Provide the [x, y] coordinate of the cell's center where the given text is located.  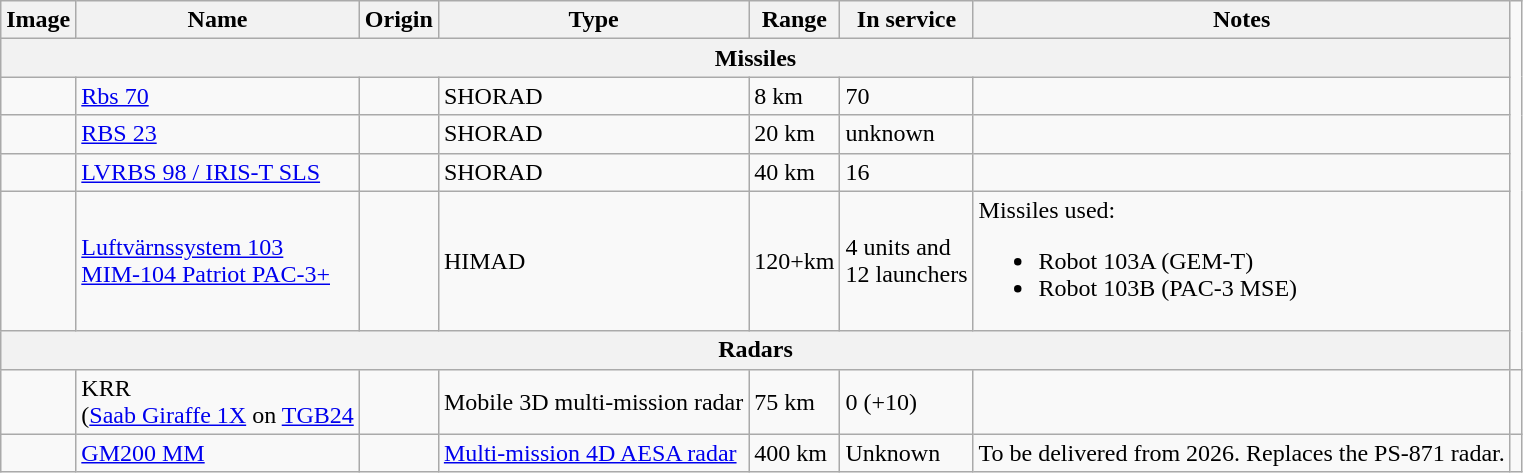
20 km [794, 134]
HIMAD [593, 261]
8 km [794, 96]
Missiles used:Robot 103A (GEM-T)Robot 103B (PAC-3 MSE) [1242, 261]
Multi-mission 4D AESA radar [593, 453]
16 [906, 172]
Origin [398, 20]
0 (+10) [906, 402]
40 km [794, 172]
GM200 MM [218, 453]
Name [218, 20]
70 [906, 96]
In service [906, 20]
Rbs 70 [218, 96]
RBS 23 [218, 134]
To be delivered from 2026. Replaces the PS-871 radar. [1242, 453]
KRR(Saab Giraffe 1X on TGB24 [218, 402]
Missiles [756, 58]
Mobile 3D multi-mission radar [593, 402]
Unknown [906, 453]
Type [593, 20]
unknown [906, 134]
Range [794, 20]
LVRBS 98 / IRIS-T SLS [218, 172]
4 units and12 launchers [906, 261]
75 km [794, 402]
Radars [756, 350]
Luftvärnssystem 103MIM-104 Patriot PAC-3+ [218, 261]
Notes [1242, 20]
120+km [794, 261]
400 km [794, 453]
Image [38, 20]
